Detect which cell encompasses the target text, then output its [X, Y] center coordinate. 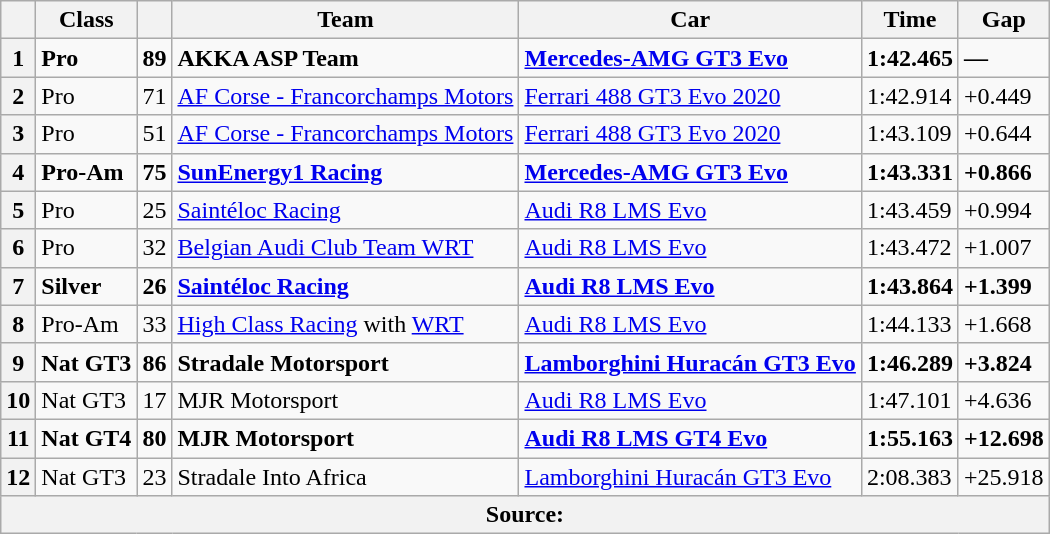
5 [18, 210]
+25.918 [1004, 477]
25 [154, 210]
Gap [1004, 20]
71 [154, 96]
Belgian Audi Club Team WRT [346, 248]
11 [18, 438]
17 [154, 400]
+0.994 [1004, 210]
23 [154, 477]
9 [18, 362]
1 [18, 58]
+12.698 [1004, 438]
1:44.133 [910, 324]
Class [86, 20]
Nat GT4 [86, 438]
+3.824 [1004, 362]
— [1004, 58]
+1.007 [1004, 248]
High Class Racing with WRT [346, 324]
+4.636 [1004, 400]
2 [18, 96]
10 [18, 400]
3 [18, 134]
32 [154, 248]
+0.644 [1004, 134]
33 [154, 324]
SunEnergy1 Racing [346, 172]
1:43.331 [910, 172]
26 [154, 286]
1:42.914 [910, 96]
6 [18, 248]
Source: [525, 515]
Audi R8 LMS GT4 Evo [690, 438]
1:55.163 [910, 438]
Silver [86, 286]
+0.449 [1004, 96]
1:43.459 [910, 210]
+1.668 [1004, 324]
80 [154, 438]
AKKA ASP Team [346, 58]
89 [154, 58]
Team [346, 20]
2:08.383 [910, 477]
86 [154, 362]
Stradale Motorsport [346, 362]
1:42.465 [910, 58]
+1.399 [1004, 286]
51 [154, 134]
12 [18, 477]
1:43.109 [910, 134]
4 [18, 172]
Stradale Into Africa [346, 477]
1:43.864 [910, 286]
1:46.289 [910, 362]
75 [154, 172]
1:47.101 [910, 400]
7 [18, 286]
8 [18, 324]
Car [690, 20]
1:43.472 [910, 248]
Time [910, 20]
+0.866 [1004, 172]
